Capture the cell that displays the provided text and extract its [X, Y] central coordinate. 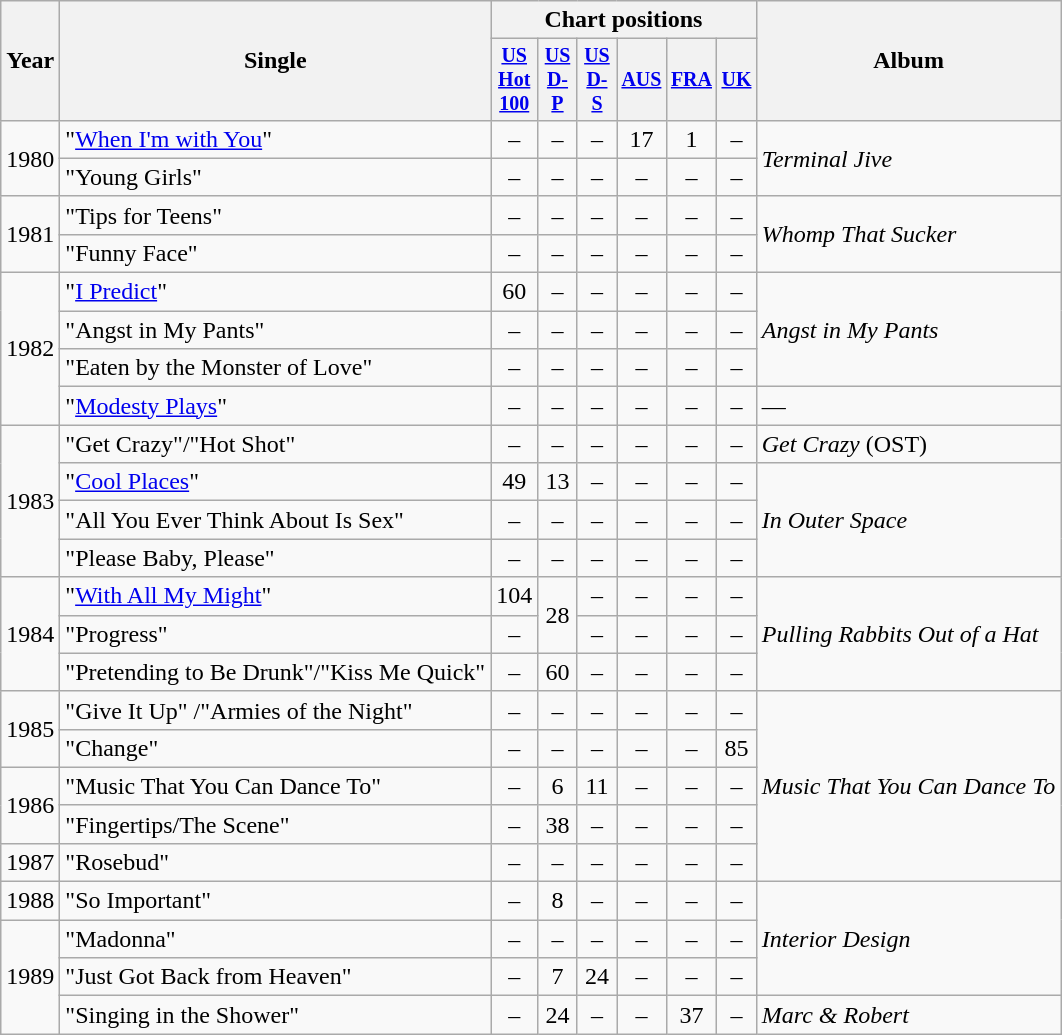
US Hot 100 [514, 80]
"I Predict" [276, 292]
"Get Crazy"/"Hot Shot" [276, 444]
104 [514, 596]
Music That You Can Dance To [908, 786]
1986 [30, 805]
US D-P [558, 80]
1982 [30, 349]
Single [276, 61]
11 [596, 786]
Marc & Robert [908, 1015]
"With All My Might" [276, 596]
"All You Ever Think About Is Sex" [276, 520]
38 [558, 824]
8 [558, 901]
1981 [30, 234]
"Pretending to Be Drunk"/"Kiss Me Quick" [276, 672]
"Progress" [276, 634]
"Give It Up" /"Armies of the Night" [276, 710]
49 [514, 482]
US D-S [596, 80]
"When I'm with You" [276, 139]
"Eaten by the Monster of Love" [276, 368]
"Young Girls" [276, 177]
Chart positions [624, 20]
1980 [30, 158]
1988 [30, 901]
"Just Got Back from Heaven" [276, 977]
1 [692, 139]
"Tips for Teens" [276, 215]
— [908, 406]
UK [736, 80]
"So Important" [276, 901]
17 [642, 139]
Pulling Rabbits Out of a Hat [908, 634]
1983 [30, 501]
7 [558, 977]
FRA [692, 80]
"Music That You Can Dance To" [276, 786]
37 [692, 1015]
In Outer Space [908, 520]
13 [558, 482]
Terminal Jive [908, 158]
Get Crazy (OST) [908, 444]
Whomp That Sucker [908, 234]
Album [908, 61]
"Rosebud" [276, 862]
"Madonna" [276, 939]
1985 [30, 729]
1984 [30, 634]
Interior Design [908, 939]
Year [30, 61]
"Angst in My Pants" [276, 330]
85 [736, 748]
6 [558, 786]
"Modesty Plays" [276, 406]
1987 [30, 862]
"Singing in the Shower" [276, 1015]
AUS [642, 80]
1989 [30, 977]
"Please Baby, Please" [276, 558]
"Funny Face" [276, 253]
"Cool Places" [276, 482]
"Fingertips/The Scene" [276, 824]
Angst in My Pants [908, 330]
28 [558, 615]
"Change" [276, 748]
